Return the (X, Y) coordinate for the center point of the cell that contains the specified text.  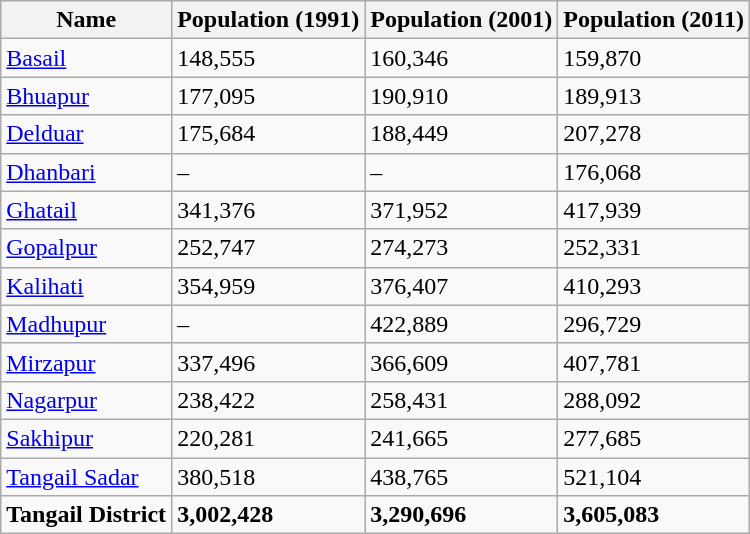
277,685 (654, 438)
410,293 (654, 286)
Mirzapur (86, 362)
238,422 (268, 400)
3,605,083 (654, 515)
422,889 (462, 324)
Tangail District (86, 515)
Tangail Sadar (86, 477)
Madhupur (86, 324)
337,496 (268, 362)
288,092 (654, 400)
148,555 (268, 58)
3,002,428 (268, 515)
189,913 (654, 96)
Bhuapur (86, 96)
160,346 (462, 58)
176,068 (654, 172)
438,765 (462, 477)
188,449 (462, 134)
Basail (86, 58)
Population (2001) (462, 20)
159,870 (654, 58)
Name (86, 20)
Delduar (86, 134)
207,278 (654, 134)
Population (2011) (654, 20)
417,939 (654, 210)
258,431 (462, 400)
Sakhipur (86, 438)
376,407 (462, 286)
220,281 (268, 438)
Nagarpur (86, 400)
252,747 (268, 248)
3,290,696 (462, 515)
296,729 (654, 324)
Ghatail (86, 210)
407,781 (654, 362)
371,952 (462, 210)
175,684 (268, 134)
Population (1991) (268, 20)
380,518 (268, 477)
Dhanbari (86, 172)
190,910 (462, 96)
366,609 (462, 362)
521,104 (654, 477)
Kalihati (86, 286)
Gopalpur (86, 248)
252,331 (654, 248)
341,376 (268, 210)
241,665 (462, 438)
354,959 (268, 286)
274,273 (462, 248)
177,095 (268, 96)
